From the cell containing the given text, extract its center point as (X, Y) coordinate. 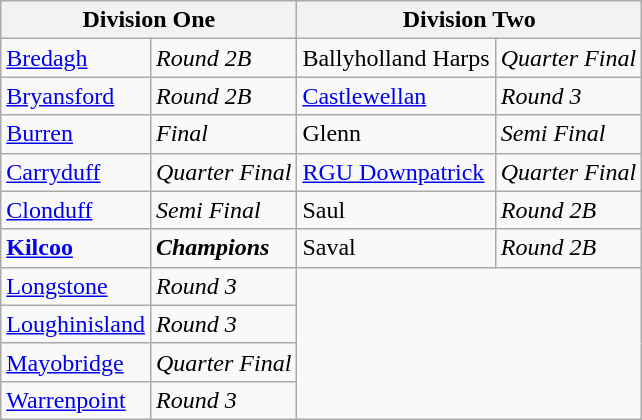
RGU Downpatrick (396, 172)
Mayobridge (76, 362)
Burren (76, 134)
Final (223, 134)
Longstone (76, 286)
Champions (223, 248)
Bredagh (76, 58)
Castlewellan (396, 96)
Carryduff (76, 172)
Division One (149, 20)
Saul (396, 210)
Kilcoo (76, 248)
Saval (396, 248)
Clonduff (76, 210)
Division Two (470, 20)
Warrenpoint (76, 400)
Glenn (396, 134)
Bryansford (76, 96)
Ballyholland Harps (396, 58)
Loughinisland (76, 324)
